Output the (x, y) coordinate of the center of the cell containing the given text.  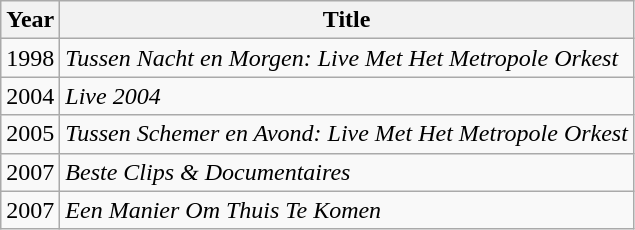
Live 2004 (347, 96)
Beste Clips & Documentaires (347, 172)
Een Manier Om Thuis Te Komen (347, 210)
2004 (30, 96)
Tussen Nacht en Morgen: Live Met Het Metropole Orkest (347, 58)
Title (347, 20)
1998 (30, 58)
Tussen Schemer en Avond: Live Met Het Metropole Orkest (347, 134)
Year (30, 20)
2005 (30, 134)
